Detect which cell encompasses the target text, then output its [x, y] center coordinate. 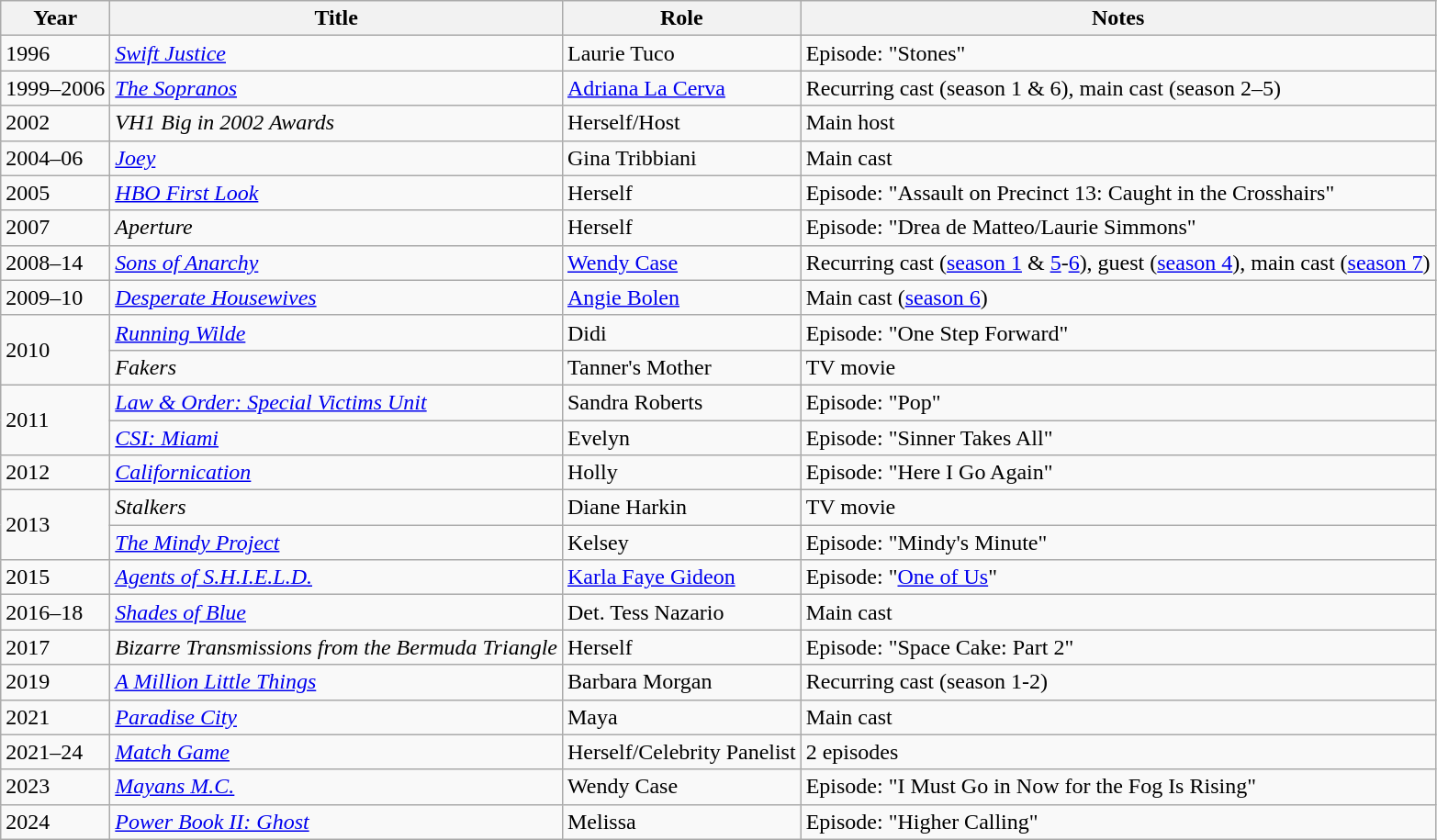
Maya [681, 717]
CSI: Miami [336, 438]
Stalkers [336, 508]
Angie Bolen [681, 297]
Match Game [336, 752]
Herself/Celebrity Panelist [681, 752]
Recurring cast (season 1 & 5-6), guest (season 4), main cast (season 7) [1118, 263]
Aperture [336, 228]
Agents of S.H.I.E.L.D. [336, 577]
Melissa [681, 822]
Adriana La Cerva [681, 88]
Year [55, 18]
2021 [55, 717]
Karla Faye Gideon [681, 577]
Episode: "I Must Go in Now for the Fog Is Rising" [1118, 787]
Joey [336, 158]
The Mindy Project [336, 543]
2017 [55, 647]
Holly [681, 473]
Power Book II: Ghost [336, 822]
2019 [55, 682]
Shades of Blue [336, 612]
Main cast (season 6) [1118, 297]
2002 [55, 123]
The Sopranos [336, 88]
Episode: "Higher Calling" [1118, 822]
Californication [336, 473]
Sandra Roberts [681, 402]
Fakers [336, 367]
1999–2006 [55, 88]
Desperate Housewives [336, 297]
2023 [55, 787]
Laurie Tuco [681, 53]
Running Wilde [336, 332]
Episode: "Here I Go Again" [1118, 473]
Main host [1118, 123]
VH1 Big in 2002 Awards [336, 123]
Law & Order: Special Victims Unit [336, 402]
A Million Little Things [336, 682]
2004–06 [55, 158]
Recurring cast (season 1-2) [1118, 682]
Episode: "Space Cake: Part 2" [1118, 647]
Mayans M.C. [336, 787]
2015 [55, 577]
Kelsey [681, 543]
2024 [55, 822]
Sons of Anarchy [336, 263]
Episode: "One Step Forward" [1118, 332]
2011 [55, 420]
2013 [55, 525]
Episode: "Assault on Precinct 13: Caught in the Crosshairs" [1118, 193]
2005 [55, 193]
Episode: "Mindy's Minute" [1118, 543]
2009–10 [55, 297]
2021–24 [55, 752]
2012 [55, 473]
1996 [55, 53]
2 episodes [1118, 752]
Episode: "One of Us" [1118, 577]
Episode: "Pop" [1118, 402]
HBO First Look [336, 193]
Herself/Host [681, 123]
2016–18 [55, 612]
Paradise City [336, 717]
Diane Harkin [681, 508]
Notes [1118, 18]
Bizarre Transmissions from the Bermuda Triangle [336, 647]
Gina Tribbiani [681, 158]
Recurring cast (season 1 & 6), main cast (season 2–5) [1118, 88]
Episode: "Stones" [1118, 53]
Tanner's Mother [681, 367]
Barbara Morgan [681, 682]
Evelyn [681, 438]
2010 [55, 350]
Det. Tess Nazario [681, 612]
2008–14 [55, 263]
Swift Justice [336, 53]
Episode: "Drea de Matteo/Laurie Simmons" [1118, 228]
Role [681, 18]
Didi [681, 332]
Episode: "Sinner Takes All" [1118, 438]
2007 [55, 228]
Title [336, 18]
